Search for the cell housing the specified text and yield its [X, Y] center coordinate. 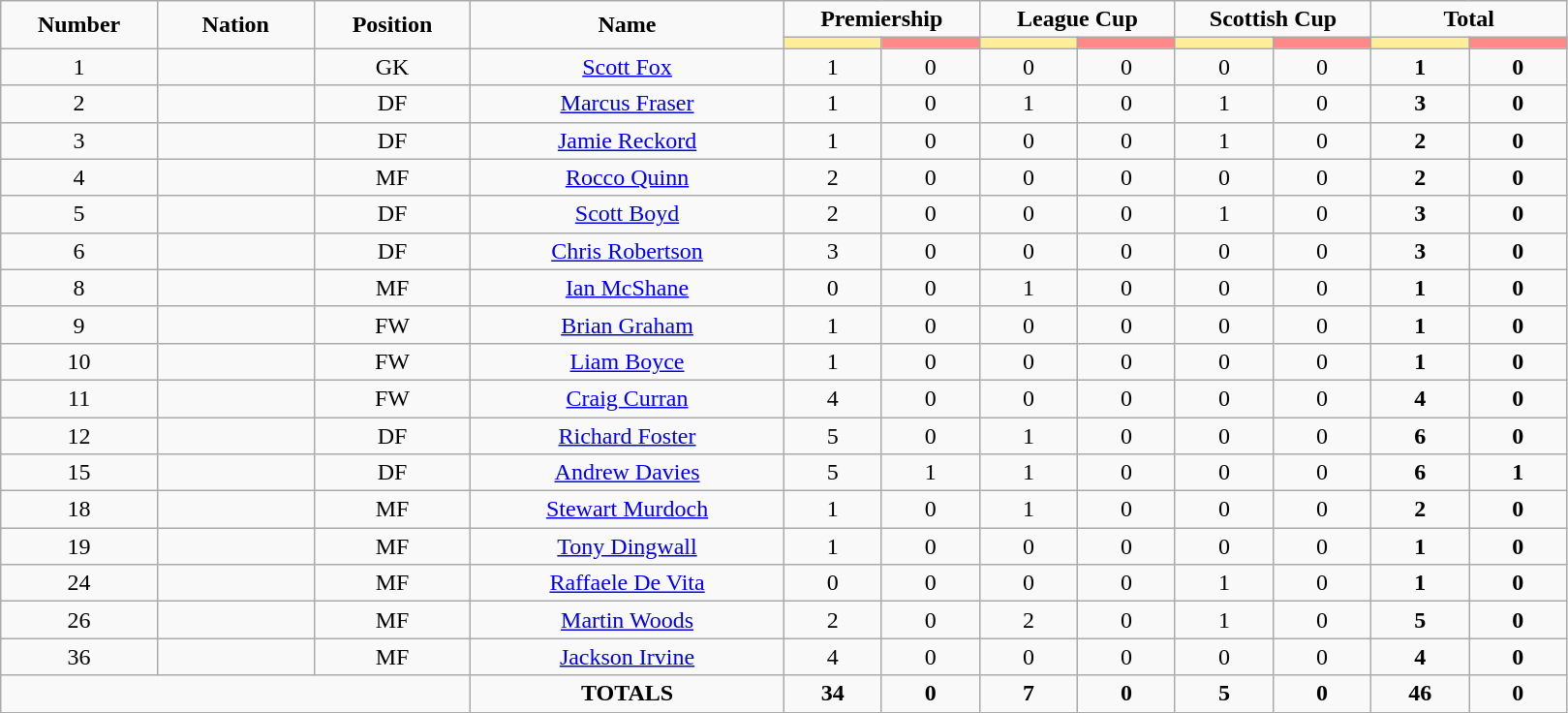
GK [392, 67]
24 [79, 583]
19 [79, 546]
Jamie Reckord [628, 140]
26 [79, 620]
34 [833, 694]
Scott Fox [628, 67]
TOTALS [628, 694]
18 [79, 510]
15 [79, 473]
Marcus Fraser [628, 104]
Chris Robertson [628, 251]
Andrew Davies [628, 473]
League Cup [1077, 19]
Tony Dingwall [628, 546]
Craig Curran [628, 398]
Jackson Irvine [628, 657]
Premiership [881, 19]
Nation [235, 25]
Scottish Cup [1273, 19]
46 [1420, 694]
Stewart Murdoch [628, 510]
9 [79, 325]
Name [628, 25]
Rocco Quinn [628, 177]
Richard Foster [628, 435]
Liam Boyce [628, 361]
Martin Woods [628, 620]
12 [79, 435]
Total [1469, 19]
Position [392, 25]
7 [1029, 694]
Scott Boyd [628, 214]
10 [79, 361]
Raffaele De Vita [628, 583]
8 [79, 288]
Ian McShane [628, 288]
Number [79, 25]
11 [79, 398]
36 [79, 657]
Brian Graham [628, 325]
